Identify which cell holds the provided text, then report its (x, y) central coordinate. 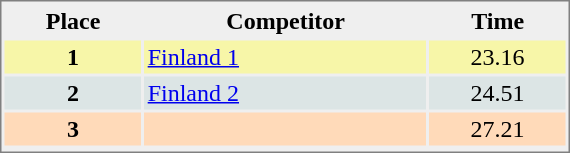
Competitor (286, 20)
27.21 (498, 128)
Finland 1 (286, 56)
Finland 2 (286, 92)
3 (72, 128)
1 (72, 56)
23.16 (498, 56)
24.51 (498, 92)
2 (72, 92)
Time (498, 20)
Place (72, 20)
